Determine the (X, Y) coordinate at the center of the cell enclosing the given text.  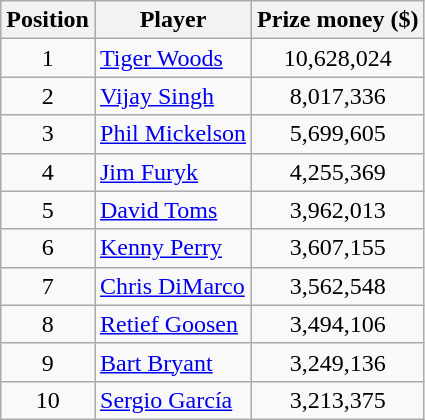
3 (48, 134)
Kenny Perry (172, 248)
3,562,548 (338, 286)
Sergio García (172, 400)
8 (48, 324)
2 (48, 96)
Bart Bryant (172, 362)
Chris DiMarco (172, 286)
9 (48, 362)
3,607,155 (338, 248)
3,494,106 (338, 324)
Tiger Woods (172, 58)
1 (48, 58)
3,962,013 (338, 210)
Prize money ($) (338, 20)
6 (48, 248)
David Toms (172, 210)
Player (172, 20)
3,249,136 (338, 362)
Retief Goosen (172, 324)
Phil Mickelson (172, 134)
Position (48, 20)
Vijay Singh (172, 96)
4 (48, 172)
4,255,369 (338, 172)
5 (48, 210)
10,628,024 (338, 58)
10 (48, 400)
3,213,375 (338, 400)
Jim Furyk (172, 172)
7 (48, 286)
8,017,336 (338, 96)
5,699,605 (338, 134)
